Identify which cell holds the provided text, then report its (X, Y) central coordinate. 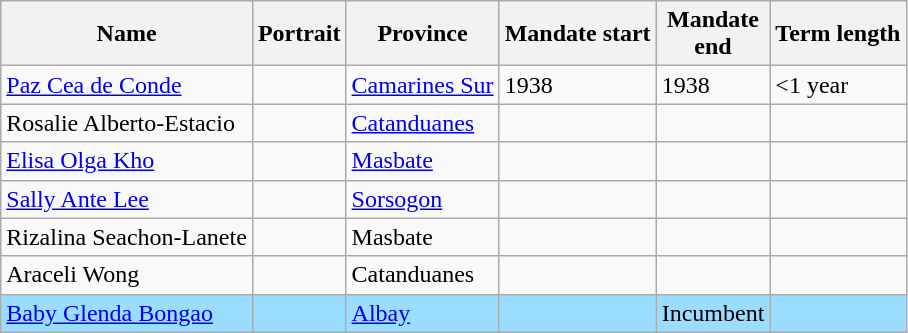
Incumbent (713, 313)
Sally Ante Lee (127, 199)
Rosalie Alberto-Estacio (127, 123)
Sorsogon (422, 199)
Elisa Olga Kho (127, 161)
Portrait (299, 34)
Paz Cea de Conde (127, 85)
Province (422, 34)
Camarines Sur (422, 85)
Mandate start (578, 34)
Mandateend (713, 34)
Term length (838, 34)
Rizalina Seachon-Lanete (127, 237)
Name (127, 34)
Albay (422, 313)
Araceli Wong (127, 275)
Baby Glenda Bongao (127, 313)
<1 year (838, 85)
